Find where the given text appears and provide that cell's center as [x, y] coordinate. 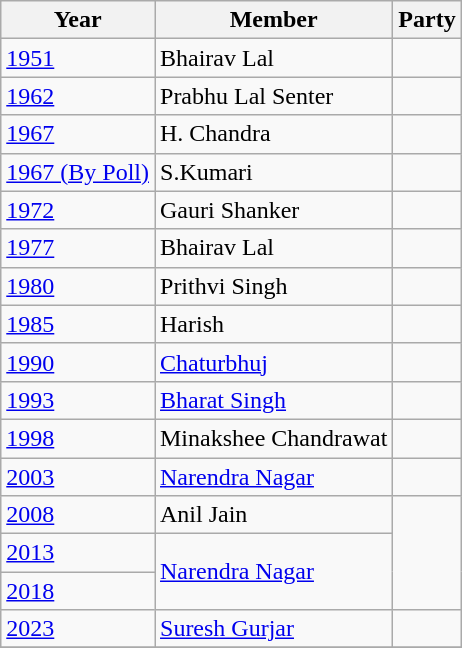
1990 [78, 362]
H. Chandra [273, 134]
Anil Jain [273, 515]
Chaturbhuj [273, 362]
Party [427, 20]
1977 [78, 248]
Suresh Gurjar [273, 629]
2023 [78, 629]
1998 [78, 438]
1993 [78, 400]
Minakshee Chandrawat [273, 438]
2013 [78, 553]
1967 (By Poll) [78, 172]
S.Kumari [273, 172]
1985 [78, 324]
1967 [78, 134]
1962 [78, 96]
2008 [78, 515]
Member [273, 20]
Prithvi Singh [273, 286]
Year [78, 20]
Gauri Shanker [273, 210]
1972 [78, 210]
1951 [78, 58]
2003 [78, 477]
Prabhu Lal Senter [273, 96]
Harish [273, 324]
2018 [78, 591]
1980 [78, 286]
Bharat Singh [273, 400]
